Locate the cell with the specified text and output its (x, y) center coordinate. 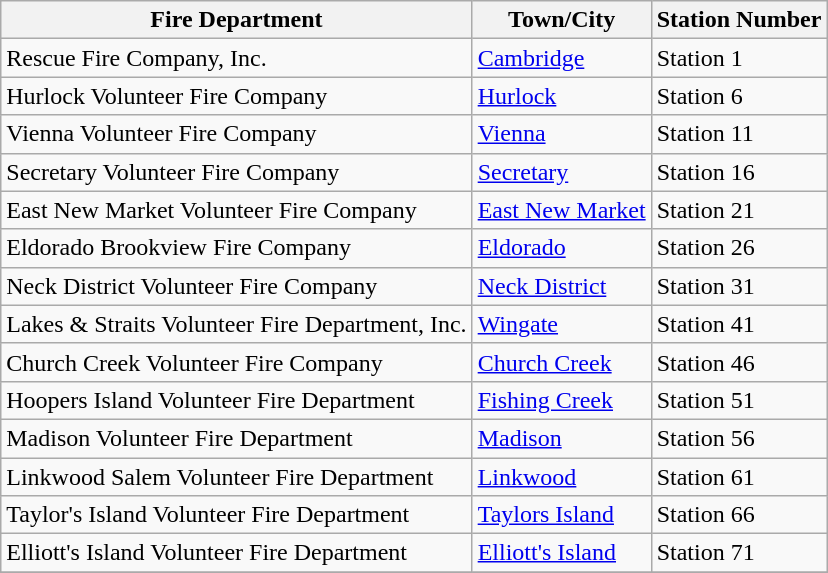
Lakes & Straits Volunteer Fire Department, Inc. (236, 324)
Secretary Volunteer Fire Company (236, 172)
Linkwood (562, 477)
Hoopers Island Volunteer Fire Department (236, 400)
Elliott's Island Volunteer Fire Department (236, 553)
Station 51 (739, 400)
Secretary (562, 172)
Rescue Fire Company, Inc. (236, 58)
Station 11 (739, 134)
Linkwood Salem Volunteer Fire Department (236, 477)
Station 66 (739, 515)
Taylor's Island Volunteer Fire Department (236, 515)
Hurlock (562, 96)
Hurlock Volunteer Fire Company (236, 96)
Station 26 (739, 248)
Vienna (562, 134)
Elliott's Island (562, 553)
Eldorado (562, 248)
Madison Volunteer Fire Department (236, 438)
Station Number (739, 20)
Town/City (562, 20)
Taylors Island (562, 515)
East New Market (562, 210)
Station 1 (739, 58)
Station 21 (739, 210)
Vienna Volunteer Fire Company (236, 134)
Station 31 (739, 286)
Station 61 (739, 477)
Fire Department (236, 20)
Fishing Creek (562, 400)
Station 16 (739, 172)
Neck District (562, 286)
Church Creek Volunteer Fire Company (236, 362)
Station 6 (739, 96)
Eldorado Brookview Fire Company (236, 248)
Station 41 (739, 324)
Station 71 (739, 553)
Madison (562, 438)
East New Market Volunteer Fire Company (236, 210)
Church Creek (562, 362)
Neck District Volunteer Fire Company (236, 286)
Station 46 (739, 362)
Wingate (562, 324)
Station 56 (739, 438)
Cambridge (562, 58)
